Pinpoint the cell where the given text exists, returning its (x, y) midpoint coordinate. 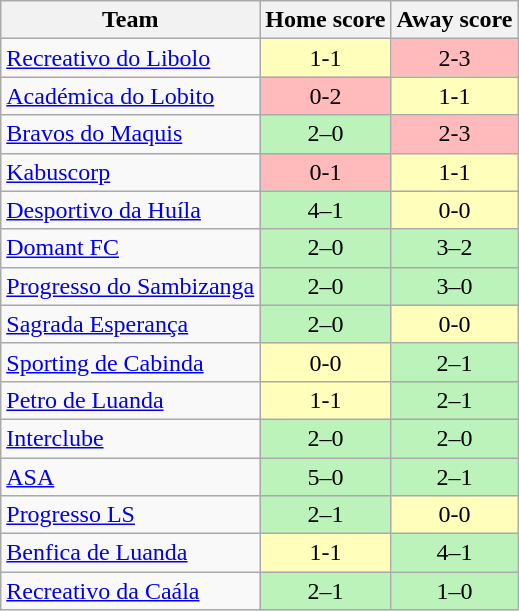
Kabuscorp (130, 172)
Benfica de Luanda (130, 553)
Progresso do Sambizanga (130, 286)
Sporting de Cabinda (130, 362)
Domant FC (130, 248)
3–0 (454, 286)
Home score (326, 20)
Progresso LS (130, 515)
0-1 (326, 172)
Académica do Lobito (130, 96)
0-2 (326, 96)
Sagrada Esperança (130, 324)
3–2 (454, 248)
1–0 (454, 591)
ASA (130, 477)
Recreativo da Caála (130, 591)
Recreativo do Libolo (130, 58)
Bravos do Maquis (130, 134)
Away score (454, 20)
5–0 (326, 477)
Desportivo da Huíla (130, 210)
Team (130, 20)
Interclube (130, 438)
Petro de Luanda (130, 400)
